Pinpoint the cell where the given text exists, returning its [X, Y] midpoint coordinate. 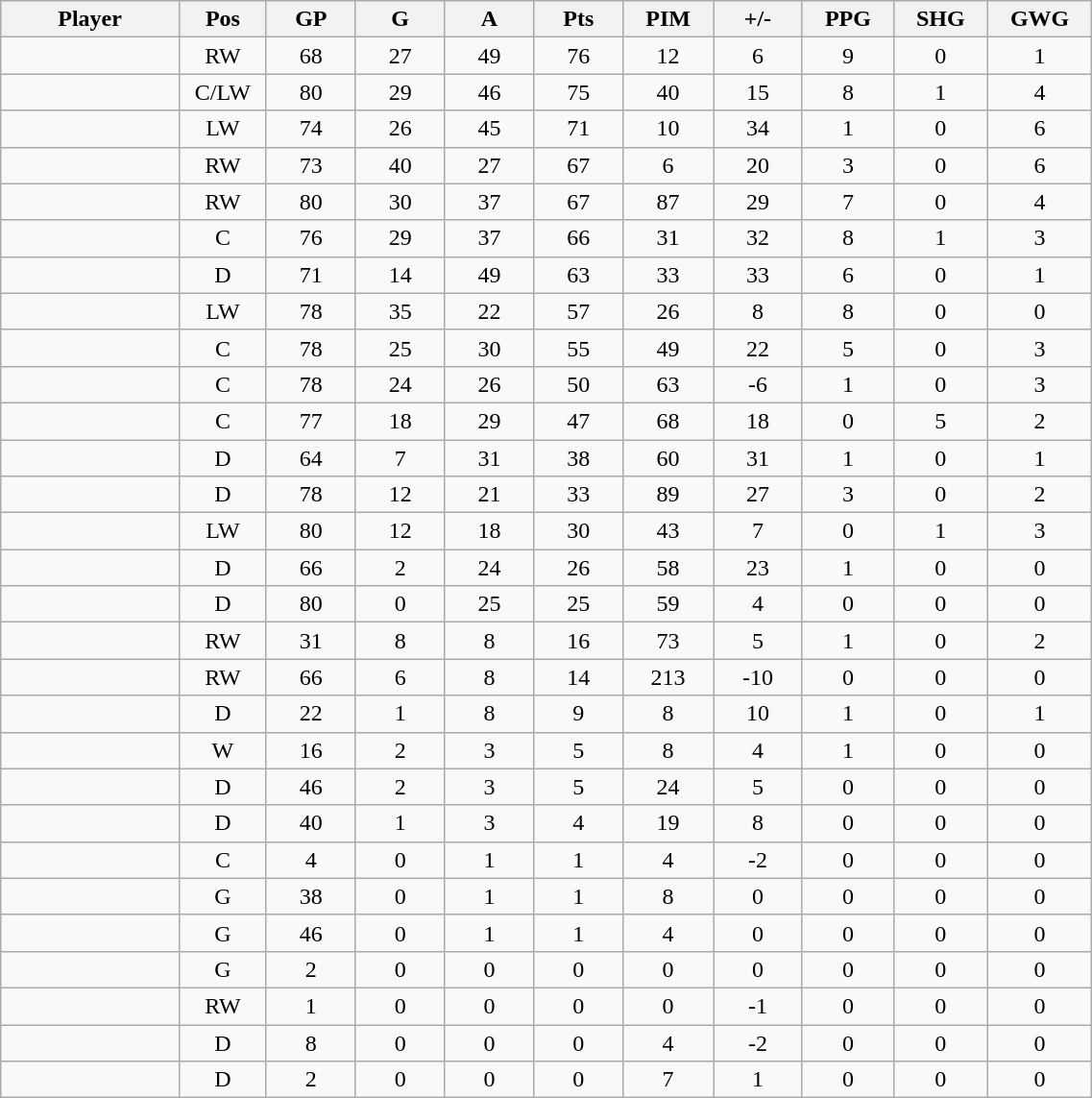
GWG [1039, 19]
32 [757, 238]
Player [90, 19]
W [223, 750]
GP [311, 19]
-6 [757, 384]
58 [668, 568]
23 [757, 568]
213 [668, 677]
64 [311, 458]
15 [757, 92]
77 [311, 421]
Pos [223, 19]
PIM [668, 19]
-10 [757, 677]
87 [668, 202]
57 [578, 311]
21 [490, 495]
Pts [578, 19]
75 [578, 92]
SHG [940, 19]
19 [668, 823]
PPG [847, 19]
55 [578, 348]
47 [578, 421]
43 [668, 531]
35 [400, 311]
45 [490, 129]
34 [757, 129]
20 [757, 165]
59 [668, 604]
-1 [757, 1006]
89 [668, 495]
C/LW [223, 92]
A [490, 19]
50 [578, 384]
60 [668, 458]
74 [311, 129]
+/- [757, 19]
